Scan for the cell matching the given text and deliver its [x, y] coordinate at center. 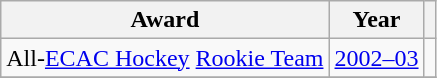
All-ECAC Hockey Rookie Team [165, 58]
Year [376, 20]
2002–03 [376, 58]
Award [165, 20]
